Provide the (x, y) coordinate of the cell's center where the given text is located.  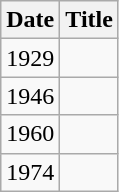
1946 (30, 96)
1960 (30, 134)
Date (30, 20)
Title (90, 20)
1974 (30, 172)
1929 (30, 58)
